Return the [x, y] coordinate for the center point of the cell that contains the specified text.  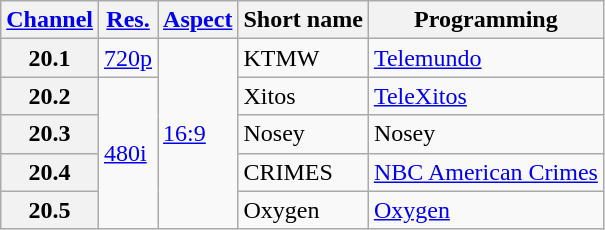
16:9 [198, 134]
Telemundo [486, 58]
480i [128, 153]
KTMW [303, 58]
720p [128, 58]
Aspect [198, 20]
20.5 [50, 210]
20.2 [50, 96]
20.1 [50, 58]
Res. [128, 20]
20.3 [50, 134]
Short name [303, 20]
Channel [50, 20]
CRIMES [303, 172]
TeleXitos [486, 96]
20.4 [50, 172]
NBC American Crimes [486, 172]
Xitos [303, 96]
Programming [486, 20]
